For the text-containing cell, return its midpoint in [x, y] coordinate format. 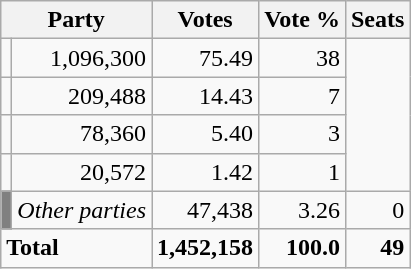
3.26 [302, 210]
78,360 [82, 134]
0 [377, 210]
Seats [377, 20]
3 [302, 134]
49 [377, 248]
Other parties [82, 210]
1,096,300 [82, 58]
1,452,158 [206, 248]
Total [76, 248]
Vote % [302, 20]
47,438 [206, 210]
5.40 [206, 134]
20,572 [82, 172]
38 [302, 58]
75.49 [206, 58]
209,488 [82, 96]
Votes [206, 20]
Party [76, 20]
100.0 [302, 248]
1.42 [206, 172]
7 [302, 96]
14.43 [206, 96]
1 [302, 172]
